For the text-containing cell, return its midpoint in (x, y) coordinate format. 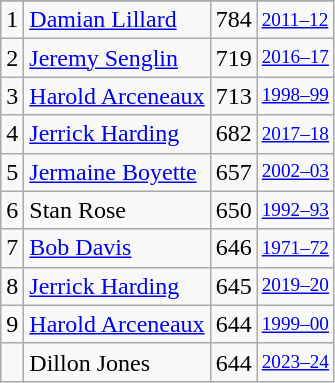
2 (12, 58)
Jeremy Senglin (117, 58)
2023–24 (295, 362)
646 (234, 248)
9 (12, 324)
Jermaine Boyette (117, 172)
2019–20 (295, 286)
645 (234, 286)
2002–03 (295, 172)
2017–18 (295, 134)
2016–17 (295, 58)
719 (234, 58)
657 (234, 172)
650 (234, 210)
682 (234, 134)
4 (12, 134)
Damian Lillard (117, 20)
1992–93 (295, 210)
Bob Davis (117, 248)
1 (12, 20)
713 (234, 96)
3 (12, 96)
1999–00 (295, 324)
6 (12, 210)
Dillon Jones (117, 362)
1998–99 (295, 96)
2011–12 (295, 20)
Stan Rose (117, 210)
5 (12, 172)
8 (12, 286)
1971–72 (295, 248)
7 (12, 248)
784 (234, 20)
